Find where the given text appears and provide that cell's center as [x, y] coordinate. 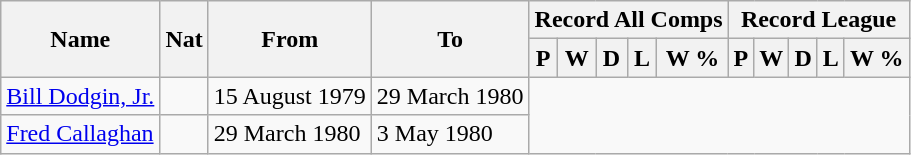
3 May 1980 [450, 134]
15 August 1979 [290, 96]
Record League [818, 20]
Bill Dodgin, Jr. [80, 96]
To [450, 39]
Record All Comps [628, 20]
Nat [184, 39]
Fred Callaghan [80, 134]
From [290, 39]
Name [80, 39]
